Detect which cell encompasses the target text, then output its (X, Y) center coordinate. 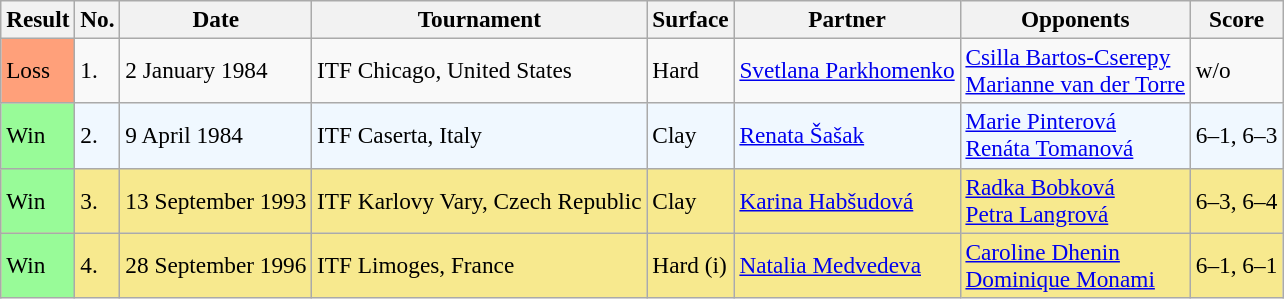
3. (98, 200)
Partner (847, 19)
28 September 1996 (216, 264)
6–1, 6–1 (1236, 264)
Result (38, 19)
Natalia Medvedeva (847, 264)
Renata Šašak (847, 136)
6–1, 6–3 (1236, 136)
Csilla Bartos-Cserepy Marianne van der Torre (1075, 70)
ITF Caserta, Italy (480, 136)
4. (98, 264)
w/o (1236, 70)
Hard (i) (690, 264)
6–3, 6–4 (1236, 200)
Opponents (1075, 19)
ITF Chicago, United States (480, 70)
Svetlana Parkhomenko (847, 70)
Radka Bobková Petra Langrová (1075, 200)
Loss (38, 70)
No. (98, 19)
9 April 1984 (216, 136)
Surface (690, 19)
2. (98, 136)
Tournament (480, 19)
13 September 1993 (216, 200)
1. (98, 70)
Marie Pinterová Renáta Tomanová (1075, 136)
Karina Habšudová (847, 200)
Hard (690, 70)
ITF Karlovy Vary, Czech Republic (480, 200)
Caroline Dhenin Dominique Monami (1075, 264)
2 January 1984 (216, 70)
Score (1236, 19)
ITF Limoges, France (480, 264)
Date (216, 19)
